Provide the (X, Y) coordinate of the cell's center where the given text is located.  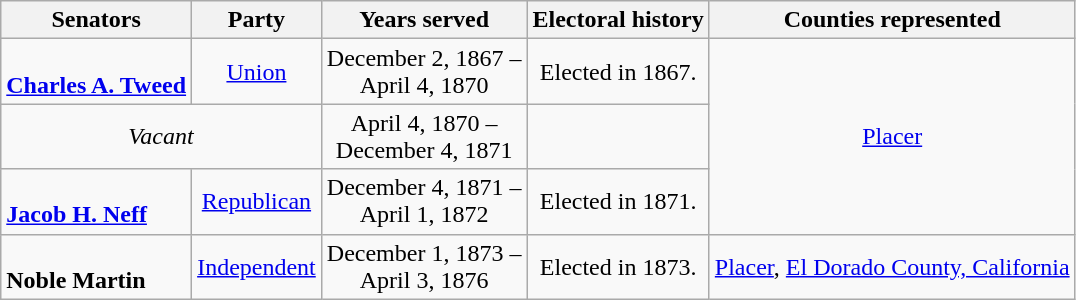
Charles A. Tweed (96, 72)
Union (257, 72)
Placer (892, 136)
December 1, 1873 – April 3, 1876 (424, 266)
Noble Martin (96, 266)
Years served (424, 20)
Vacant (162, 136)
Elected in 1873. (618, 266)
December 2, 1867 – April 4, 1870 (424, 72)
Republican (257, 202)
Electoral history (618, 20)
Jacob H. Neff (96, 202)
Placer, El Dorado County, California (892, 266)
April 4, 1870 – December 4, 1871 (424, 136)
Counties represented (892, 20)
December 4, 1871 – April 1, 1872 (424, 202)
Independent (257, 266)
Elected in 1871. (618, 202)
Party (257, 20)
Elected in 1867. (618, 72)
Senators (96, 20)
